Return the [X, Y] coordinate for the center point of the cell that contains the specified text.  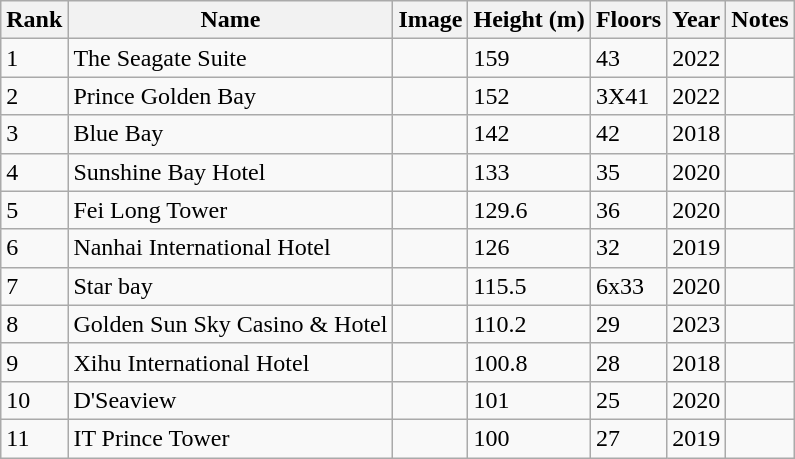
2023 [696, 324]
126 [529, 248]
6x33 [628, 286]
3X41 [628, 96]
Sunshine Bay Hotel [230, 172]
6 [34, 248]
Floors [628, 20]
159 [529, 58]
142 [529, 134]
133 [529, 172]
Year [696, 20]
2 [34, 96]
Blue Bay [230, 134]
The Seagate Suite [230, 58]
35 [628, 172]
28 [628, 362]
4 [34, 172]
Height (m) [529, 20]
5 [34, 210]
1 [34, 58]
8 [34, 324]
43 [628, 58]
27 [628, 438]
Rank [34, 20]
Notes [760, 20]
32 [628, 248]
7 [34, 286]
IT Prince Tower [230, 438]
152 [529, 96]
Fei Long Tower [230, 210]
100.8 [529, 362]
115.5 [529, 286]
9 [34, 362]
10 [34, 400]
101 [529, 400]
D'Seaview [230, 400]
Prince Golden Bay [230, 96]
Star bay [230, 286]
25 [628, 400]
36 [628, 210]
Name [230, 20]
3 [34, 134]
42 [628, 134]
Xihu International Hotel [230, 362]
29 [628, 324]
129.6 [529, 210]
11 [34, 438]
Golden Sun Sky Casino & Hotel [230, 324]
100 [529, 438]
110.2 [529, 324]
Image [430, 20]
Nanhai International Hotel [230, 248]
